Determine the (X, Y) coordinate at the center of the cell enclosing the given text.  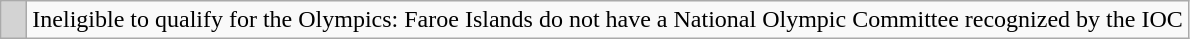
Ineligible to qualify for the Olympics: Faroe Islands do not have a National Olympic Committee recognized by the IOC (608, 20)
